Capture the cell that displays the provided text and extract its [X, Y] central coordinate. 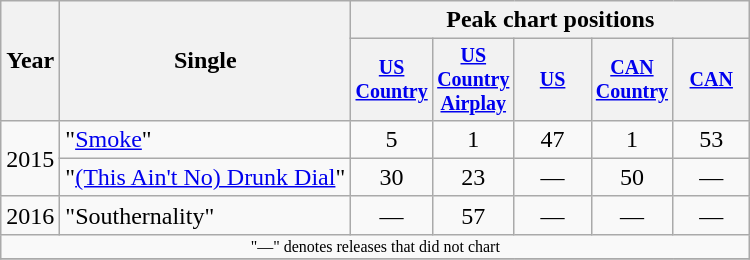
50 [632, 177]
57 [473, 215]
53 [712, 139]
"(This Ain't No) Drunk Dial" [206, 177]
30 [392, 177]
US Country Airplay [473, 80]
"—" denotes releases that did not chart [376, 246]
"Southernality" [206, 215]
47 [552, 139]
CAN Country [632, 80]
US [552, 80]
5 [392, 139]
Peak chart positions [550, 20]
23 [473, 177]
"Smoke" [206, 139]
Single [206, 61]
2015 [30, 158]
CAN [712, 80]
US Country [392, 80]
2016 [30, 215]
Year [30, 61]
